Extract the [x, y] coordinate from the center of the cell holding the provided text.  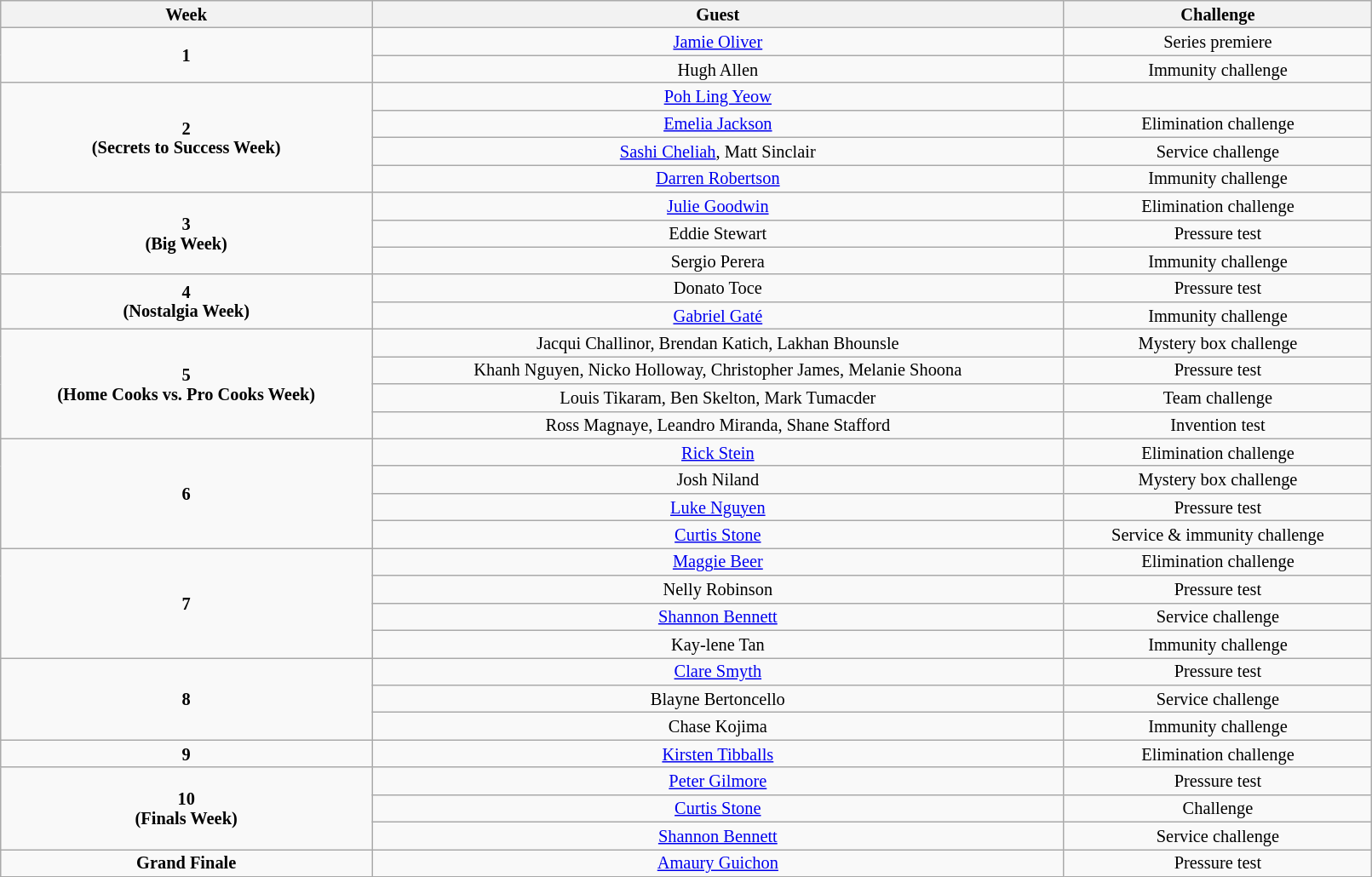
Peter Gilmore [718, 781]
Gabriel Gaté [718, 315]
Ross Magnaye, Leandro Miranda, Shane Stafford [718, 425]
Chase Kojima [718, 725]
Sergio Perera [718, 261]
Khanh Nguyen, Nicko Holloway, Christopher James, Melanie Shoona [718, 370]
Jamie Oliver [718, 41]
Invention test [1218, 425]
Amaury Guichon [718, 863]
Emelia Jackson [718, 123]
Eddie Stewart [718, 233]
Rick Stein [718, 452]
Nelly Robinson [718, 589]
Kay-lene Tan [718, 644]
4(Nostalgia Week) [187, 301]
Clare Smyth [718, 671]
Donato Toce [718, 288]
3(Big Week) [187, 232]
Darren Robertson [718, 178]
Blayne Bertoncello [718, 698]
Julie Goodwin [718, 205]
2(Secrets to Success Week) [187, 138]
Luke Nguyen [718, 507]
Grand Finale [187, 863]
Josh Niland [718, 479]
6 [187, 494]
Jacqui Challinor, Brendan Katich, Lakhan Bhounsle [718, 342]
1 [187, 54]
5(Home Cooks vs. Pro Cooks Week) [187, 383]
Maggie Beer [718, 561]
8 [187, 698]
Hugh Allen [718, 69]
Louis Tikaram, Ben Skelton, Mark Tumacder [718, 398]
Guest [718, 14]
10(Finals Week) [187, 808]
7 [187, 603]
Series premiere [1218, 41]
Poh Ling Yeow [718, 96]
Team challenge [1218, 398]
Week [187, 14]
Service & immunity challenge [1218, 534]
9 [187, 754]
Sashi Cheliah, Matt Sinclair [718, 151]
Kirsten Tibballs [718, 754]
